Return the (x, y) coordinate for the center point of the cell that contains the specified text.  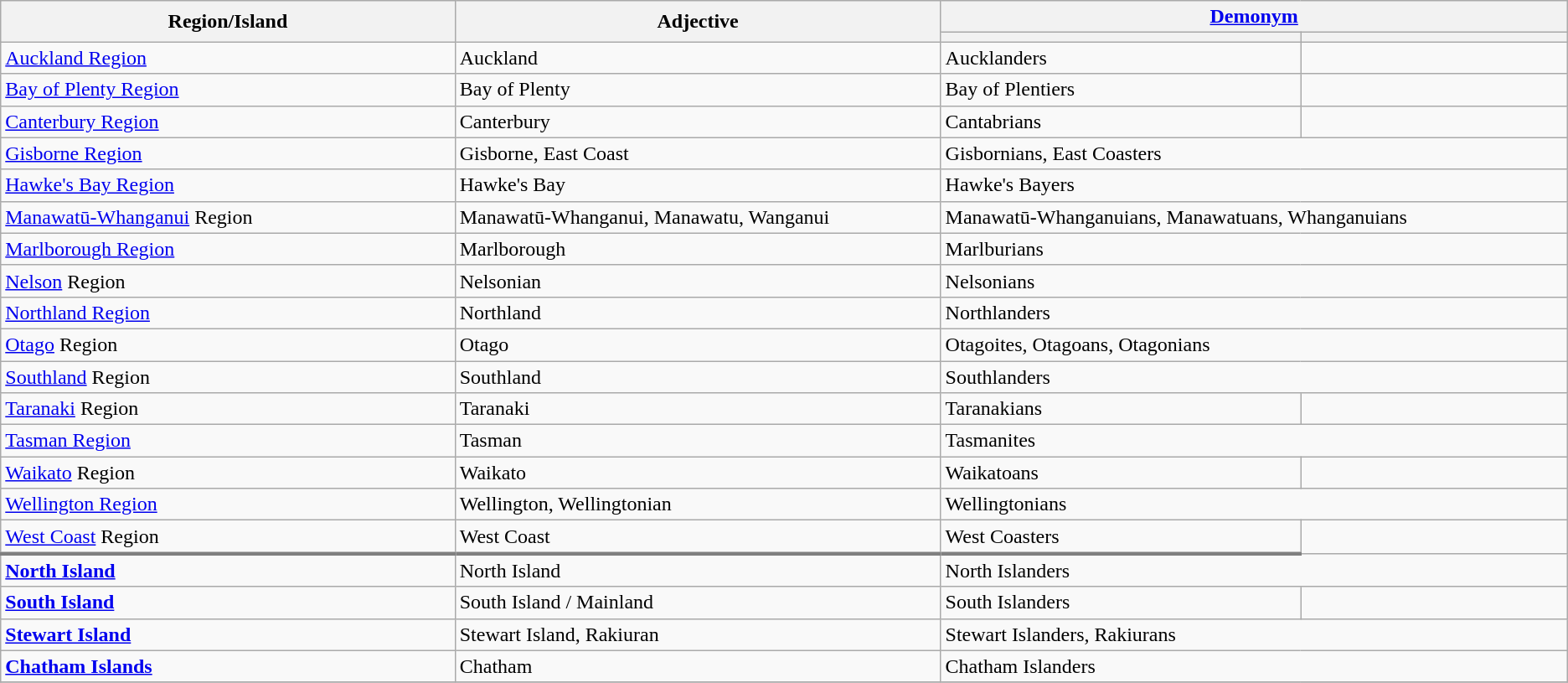
South Islanders (1121, 603)
Demonym (1254, 17)
Tasmanites (1254, 441)
Manawatū-Whanganui, Manawatu, Wanganui (698, 217)
Taranakians (1121, 409)
South Island / Mainland (698, 603)
Marlburians (1254, 249)
North Islanders (1254, 570)
Waikatoans (1121, 473)
Northland (698, 313)
Manawatū-Whanganuians, Manawatuans, Whanganuians (1254, 217)
Hawke's Bay (698, 185)
Hawke's Bayers (1254, 185)
Canterbury (698, 122)
Marlborough (698, 249)
Otago (698, 344)
Nelsonians (1254, 281)
West Coast Region (228, 537)
Marlborough Region (228, 249)
Tasman Region (228, 441)
Nelson Region (228, 281)
Gisborne, East Coast (698, 153)
Waikato Region (228, 473)
Southland (698, 376)
Tasman (698, 441)
Auckland (698, 58)
Otagoites, Otagoans, Otagonians (1254, 344)
Wellingtonians (1254, 504)
Hawke's Bay Region (228, 185)
West Coasters (1121, 537)
Cantabrians (1121, 122)
Gisborne Region (228, 153)
Stewart Islanders, Rakiurans (1254, 634)
Stewart Island (228, 634)
Aucklanders (1121, 58)
Chatham Islanders (1254, 666)
Northlanders (1254, 313)
Manawatū-Whanganui Region (228, 217)
Gisbornians, East Coasters (1254, 153)
Southland Region (228, 376)
Wellington Region (228, 504)
Waikato (698, 473)
Adjective (698, 22)
Otago Region (228, 344)
Bay of Plenty Region (228, 90)
Auckland Region (228, 58)
Chatham Islands (228, 666)
Nelsonian (698, 281)
Wellington, Wellingtonian (698, 504)
Taranaki Region (228, 409)
Stewart Island, Rakiuran (698, 634)
Northland Region (228, 313)
Chatham (698, 666)
South Island (228, 603)
Bay of Plenty (698, 90)
West Coast (698, 537)
Bay of Plentiers (1121, 90)
Taranaki (698, 409)
Region/Island (228, 22)
Southlanders (1254, 376)
Canterbury Region (228, 122)
